Output the [x, y] coordinate of the center of the cell containing the given text.  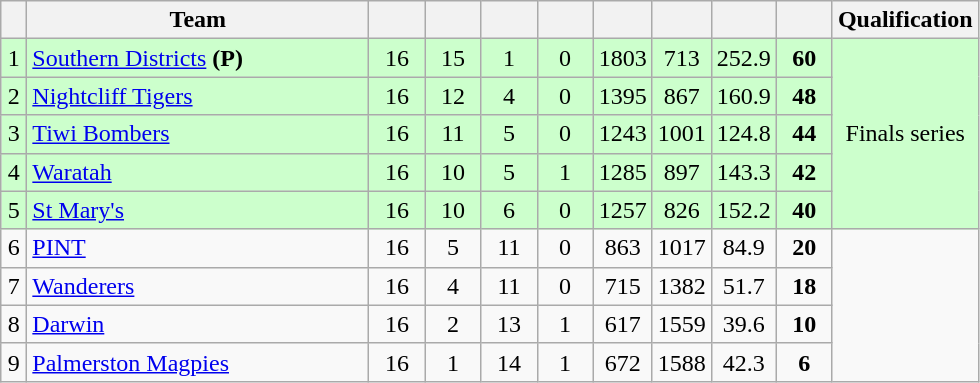
252.9 [744, 58]
1285 [622, 172]
Team [198, 20]
8 [14, 324]
1243 [622, 134]
Waratah [198, 172]
13 [509, 324]
1588 [682, 362]
7 [14, 286]
Tiwi Bombers [198, 134]
672 [622, 362]
715 [622, 286]
152.2 [744, 210]
42.3 [744, 362]
1257 [622, 210]
48 [804, 96]
Finals series [905, 134]
713 [682, 58]
124.8 [744, 134]
Nightcliff Tigers [198, 96]
1001 [682, 134]
18 [804, 286]
143.3 [744, 172]
PINT [198, 248]
39.6 [744, 324]
44 [804, 134]
20 [804, 248]
St Mary's [198, 210]
51.7 [744, 286]
Wanderers [198, 286]
867 [682, 96]
Qualification [905, 20]
60 [804, 58]
Southern Districts (P) [198, 58]
160.9 [744, 96]
617 [622, 324]
Palmerston Magpies [198, 362]
15 [453, 58]
1395 [622, 96]
897 [682, 172]
9 [14, 362]
1382 [682, 286]
826 [682, 210]
40 [804, 210]
3 [14, 134]
84.9 [744, 248]
42 [804, 172]
Darwin [198, 324]
1803 [622, 58]
1017 [682, 248]
863 [622, 248]
12 [453, 96]
14 [509, 362]
1559 [682, 324]
